Return (x, y) of the center of cell containing provided text 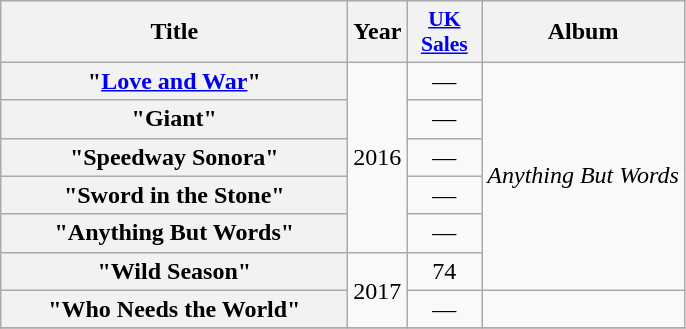
Album (584, 32)
"Speedway Sonora" (174, 157)
UKSales (444, 32)
74 (444, 271)
Year (378, 32)
2017 (378, 290)
"Wild Season" (174, 271)
"Love and War" (174, 81)
"Who Needs the World" (174, 309)
"Giant" (174, 119)
Title (174, 32)
"Sword in the Stone" (174, 195)
2016 (378, 157)
"Anything But Words" (174, 233)
Anything But Words (584, 176)
